Pinpoint the cell where the given text exists, returning its (X, Y) midpoint coordinate. 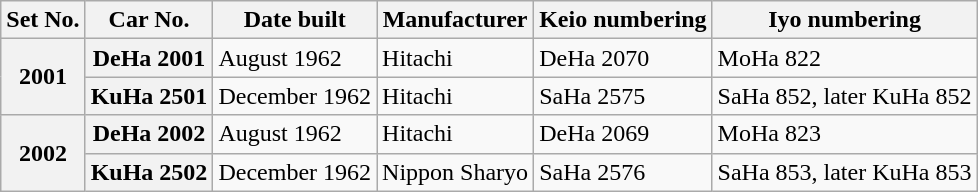
DeHa 2001 (149, 58)
2002 (43, 153)
KuHa 2502 (149, 172)
SaHa 852, later KuHa 852 (844, 96)
Keio numbering (623, 20)
DeHa 2069 (623, 134)
KuHa 2501 (149, 96)
MoHa 823 (844, 134)
Car No. (149, 20)
Manufacturer (456, 20)
Date built (295, 20)
DeHa 2070 (623, 58)
DeHa 2002 (149, 134)
2001 (43, 77)
SaHa 2575 (623, 96)
MoHa 822 (844, 58)
SaHa 853, later KuHa 853 (844, 172)
Set No. (43, 20)
SaHa 2576 (623, 172)
Iyo numbering (844, 20)
Nippon Sharyo (456, 172)
